Locate the cell with the specified text and output its [X, Y] center coordinate. 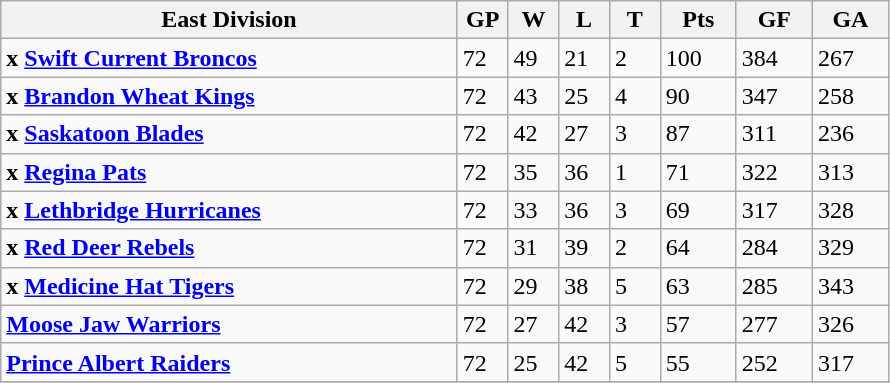
49 [534, 58]
258 [850, 96]
29 [534, 286]
x Red Deer Rebels [230, 248]
71 [698, 172]
x Regina Pats [230, 172]
90 [698, 96]
57 [698, 324]
Moose Jaw Warriors [230, 324]
33 [534, 210]
69 [698, 210]
Pts [698, 20]
4 [634, 96]
328 [850, 210]
x Swift Current Broncos [230, 58]
x Medicine Hat Tigers [230, 286]
252 [774, 362]
236 [850, 134]
311 [774, 134]
x Brandon Wheat Kings [230, 96]
313 [850, 172]
284 [774, 248]
347 [774, 96]
39 [584, 248]
1 [634, 172]
64 [698, 248]
384 [774, 58]
x Saskatoon Blades [230, 134]
343 [850, 286]
W [534, 20]
329 [850, 248]
T [634, 20]
GF [774, 20]
285 [774, 286]
63 [698, 286]
35 [534, 172]
43 [534, 96]
55 [698, 362]
21 [584, 58]
Prince Albert Raiders [230, 362]
GA [850, 20]
87 [698, 134]
322 [774, 172]
277 [774, 324]
GP [482, 20]
100 [698, 58]
East Division [230, 20]
x Lethbridge Hurricanes [230, 210]
31 [534, 248]
L [584, 20]
267 [850, 58]
38 [584, 286]
326 [850, 324]
